From the cell containing the given text, extract its center point as (x, y) coordinate. 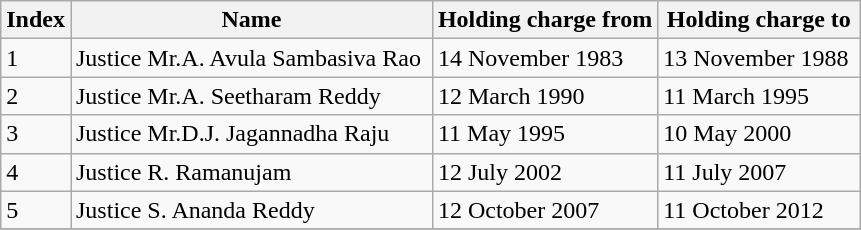
Index (36, 20)
Name (251, 20)
Justice Mr.A. Seetharam Reddy (251, 96)
Justice R. Ramanujam (251, 172)
2 (36, 96)
5 (36, 210)
12 July 2002 (544, 172)
11 March 1995 (759, 96)
10 May 2000 (759, 134)
Justice Mr.A. Avula Sambasiva Rao (251, 58)
11 October 2012 (759, 210)
3 (36, 134)
Holding charge from (544, 20)
Justice S. Ananda Reddy (251, 210)
14 November 1983 (544, 58)
12 March 1990 (544, 96)
12 October 2007 (544, 210)
4 (36, 172)
13 November 1988 (759, 58)
11 May 1995 (544, 134)
Justice Mr.D.J. Jagannadha Raju (251, 134)
1 (36, 58)
11 July 2007 (759, 172)
Holding charge to (759, 20)
